Detect which cell encompasses the target text, then output its [x, y] center coordinate. 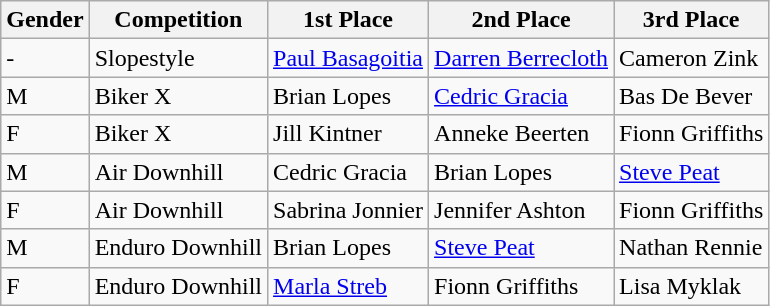
Jill Kintner [348, 134]
Nathan Rennie [692, 248]
Marla Streb [348, 286]
Gender [45, 20]
Lisa Myklak [692, 286]
- [45, 58]
2nd Place [522, 20]
Bas De Bever [692, 96]
Paul Basagoitia [348, 58]
Sabrina Jonnier [348, 210]
3rd Place [692, 20]
Jennifer Ashton [522, 210]
Competition [178, 20]
Slopestyle [178, 58]
Darren Berrecloth [522, 58]
Anneke Beerten [522, 134]
1st Place [348, 20]
Cameron Zink [692, 58]
